Determine the [X, Y] coordinate at the center of the cell enclosing the given text.  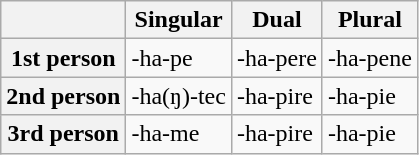
-ha-pe [179, 58]
-ha(ŋ)-tec [179, 96]
-ha-pene [370, 58]
3rd person [64, 134]
1st person [64, 58]
Dual [276, 20]
2nd person [64, 96]
-ha-me [179, 134]
Singular [179, 20]
-ha-pere [276, 58]
Plural [370, 20]
